Determine the (x, y) coordinate at the center of the cell enclosing the given text.  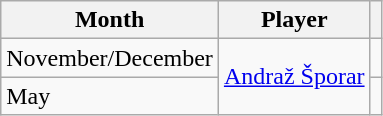
Player (294, 20)
Andraž Šporar (294, 77)
May (110, 96)
November/December (110, 58)
Month (110, 20)
